From the cell containing the given text, extract its center point as (X, Y) coordinate. 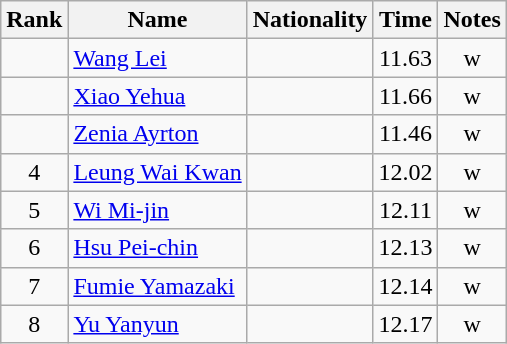
11.63 (406, 58)
Wi Mi-jin (158, 210)
Leung Wai Kwan (158, 172)
Notes (472, 20)
Hsu Pei-chin (158, 248)
7 (34, 286)
12.13 (406, 248)
8 (34, 324)
Yu Yanyun (158, 324)
Xiao Yehua (158, 96)
11.46 (406, 134)
Zenia Ayrton (158, 134)
Fumie Yamazaki (158, 286)
Nationality (310, 20)
6 (34, 248)
12.14 (406, 286)
12.02 (406, 172)
Rank (34, 20)
Wang Lei (158, 58)
12.17 (406, 324)
Name (158, 20)
12.11 (406, 210)
4 (34, 172)
5 (34, 210)
11.66 (406, 96)
Time (406, 20)
